Output the (x, y) coordinate of the center of the cell containing the given text.  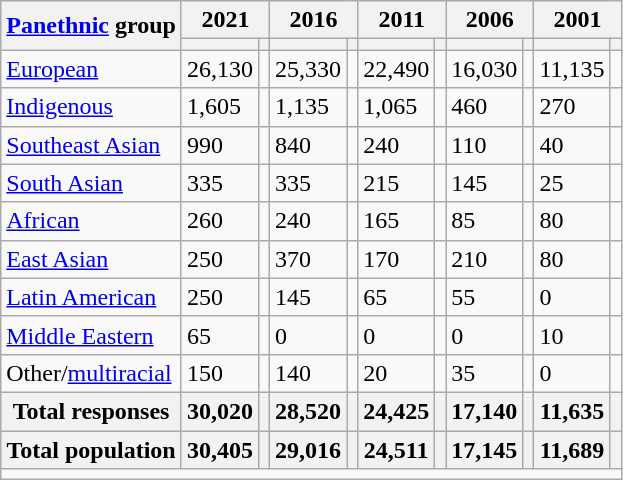
24,511 (396, 449)
170 (396, 259)
28,520 (308, 411)
30,405 (220, 449)
17,145 (484, 449)
990 (220, 145)
460 (484, 107)
165 (396, 221)
25,330 (308, 69)
South Asian (92, 183)
140 (308, 373)
840 (308, 145)
210 (484, 259)
55 (484, 297)
24,425 (396, 411)
11,635 (572, 411)
150 (220, 373)
370 (308, 259)
29,016 (308, 449)
10 (572, 335)
270 (572, 107)
260 (220, 221)
Indigenous (92, 107)
30,020 (220, 411)
22,490 (396, 69)
2011 (402, 20)
110 (484, 145)
Southeast Asian (92, 145)
1,605 (220, 107)
25 (572, 183)
2006 (490, 20)
Panethnic group (92, 26)
2001 (578, 20)
35 (484, 373)
Middle Eastern (92, 335)
Total responses (92, 411)
2021 (225, 20)
215 (396, 183)
1,135 (308, 107)
East Asian (92, 259)
85 (484, 221)
40 (572, 145)
11,135 (572, 69)
European (92, 69)
1,065 (396, 107)
2016 (314, 20)
Total population (92, 449)
17,140 (484, 411)
African (92, 221)
16,030 (484, 69)
20 (396, 373)
26,130 (220, 69)
Other/multiracial (92, 373)
11,689 (572, 449)
Latin American (92, 297)
